Search for the cell housing the specified text and yield its [X, Y] center coordinate. 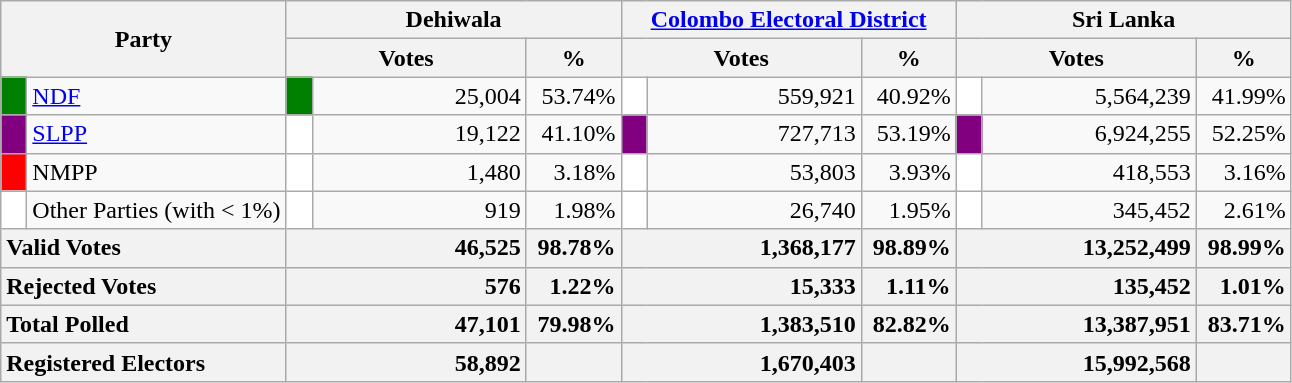
41.10% [574, 134]
3.93% [908, 172]
Party [144, 39]
1.95% [908, 210]
345,452 [1089, 210]
3.16% [1244, 172]
6,924,255 [1089, 134]
41.99% [1244, 96]
135,452 [1076, 286]
13,387,951 [1076, 324]
1.11% [908, 286]
1.98% [574, 210]
98.99% [1244, 248]
19,122 [419, 134]
47,101 [406, 324]
NMPP [156, 172]
53.19% [908, 134]
53.74% [574, 96]
98.78% [574, 248]
1,383,510 [741, 324]
58,892 [406, 362]
Dehiwala [454, 20]
727,713 [754, 134]
Other Parties (with < 1%) [156, 210]
1.22% [574, 286]
Registered Electors [144, 362]
919 [419, 210]
40.92% [908, 96]
46,525 [406, 248]
25,004 [419, 96]
13,252,499 [1076, 248]
Colombo Electoral District [788, 20]
Rejected Votes [144, 286]
Total Polled [144, 324]
Valid Votes [144, 248]
1,368,177 [741, 248]
Sri Lanka [1124, 20]
98.89% [908, 248]
418,553 [1089, 172]
15,333 [741, 286]
1,480 [419, 172]
NDF [156, 96]
83.71% [1244, 324]
559,921 [754, 96]
576 [406, 286]
SLPP [156, 134]
79.98% [574, 324]
52.25% [1244, 134]
2.61% [1244, 210]
3.18% [574, 172]
26,740 [754, 210]
1.01% [1244, 286]
15,992,568 [1076, 362]
53,803 [754, 172]
5,564,239 [1089, 96]
1,670,403 [741, 362]
82.82% [908, 324]
